Capture the cell that displays the provided text and extract its (X, Y) central coordinate. 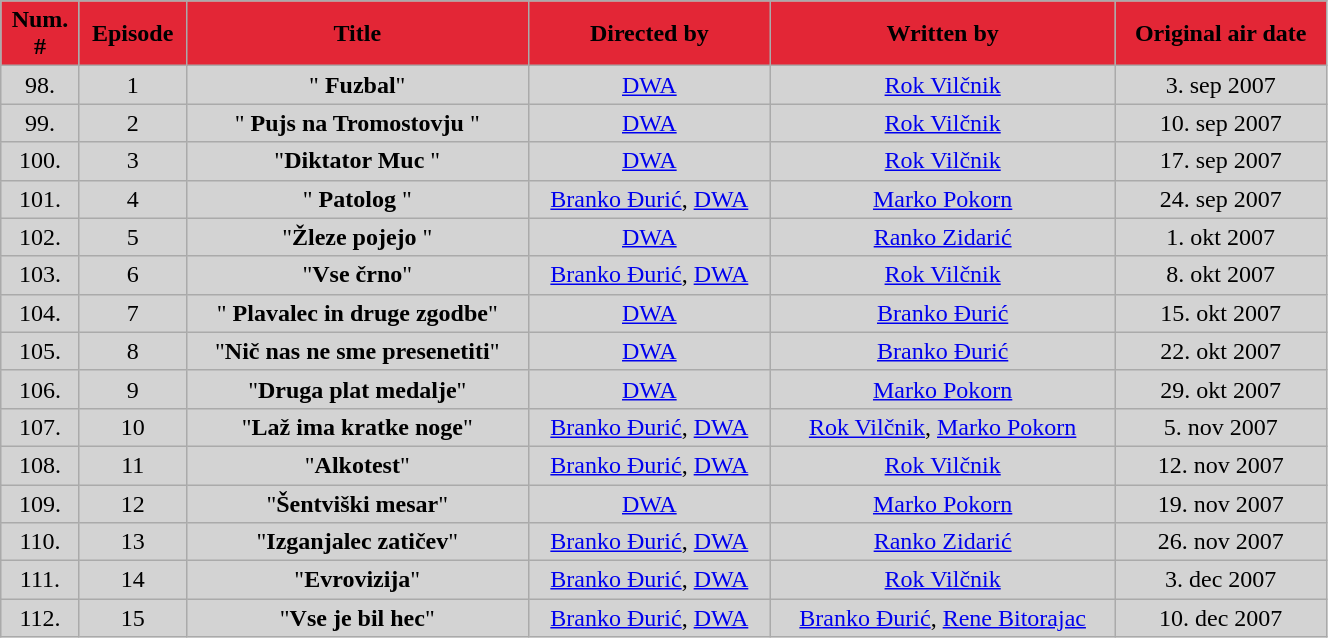
" Plavalec in druge zgodbe" (357, 313)
"Nič nas ne sme presenetiti" (357, 351)
3 (132, 161)
19. nov 2007 (1221, 503)
15. okt 2007 (1221, 313)
Episode (132, 34)
13 (132, 542)
100. (40, 161)
"Žleze pojejo " (357, 237)
" Fuzbal" (357, 85)
26. nov 2007 (1221, 542)
5 (132, 237)
Directed by (649, 34)
"Laž ima kratke noge" (357, 427)
2 (132, 123)
103. (40, 275)
"Diktator Muc " (357, 161)
"Evrovizija" (357, 580)
24. sep 2007 (1221, 199)
10 (132, 427)
3. sep 2007 (1221, 85)
9 (132, 389)
7 (132, 313)
5. nov 2007 (1221, 427)
4 (132, 199)
12. nov 2007 (1221, 465)
112. (40, 618)
11 (132, 465)
Branko Đurić, Rene Bitorajac (942, 618)
111. (40, 580)
29. okt 2007 (1221, 389)
" Pujs na Tromostovju " (357, 123)
Title (357, 34)
99. (40, 123)
8 (132, 351)
10. dec 2007 (1221, 618)
"Druga plat medalje" (357, 389)
"Šentviški mesar" (357, 503)
Rok Vilčnik, Marko Pokorn (942, 427)
8. okt 2007 (1221, 275)
3. dec 2007 (1221, 580)
1. okt 2007 (1221, 237)
"Alkotest" (357, 465)
108. (40, 465)
15 (132, 618)
102. (40, 237)
Num.# (40, 34)
22. okt 2007 (1221, 351)
110. (40, 542)
109. (40, 503)
1 (132, 85)
17. sep 2007 (1221, 161)
"Izganjalec zatičev" (357, 542)
Original air date (1221, 34)
107. (40, 427)
101. (40, 199)
98. (40, 85)
Written by (942, 34)
14 (132, 580)
6 (132, 275)
"Vse črno" (357, 275)
" Patolog " (357, 199)
12 (132, 503)
10. sep 2007 (1221, 123)
106. (40, 389)
104. (40, 313)
105. (40, 351)
"Vse je bil hec" (357, 618)
